Determine the [X, Y] coordinate at the center of the cell enclosing the given text.  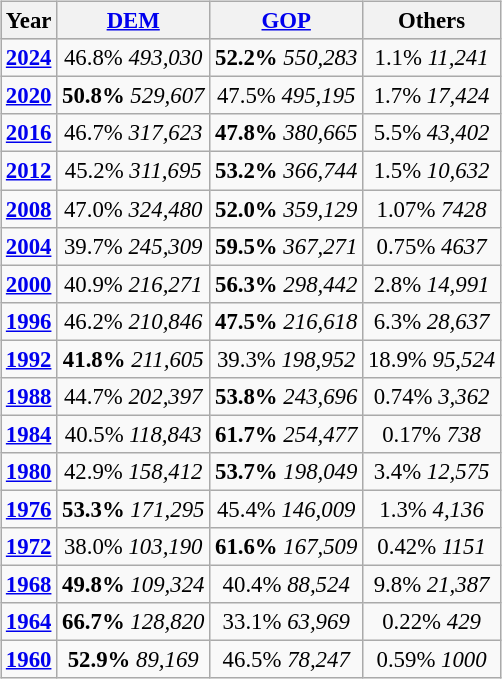
1988 [29, 396]
6.3% 28,637 [432, 321]
52.2% 550,283 [286, 58]
47.8% 380,665 [286, 133]
18.9% 95,524 [432, 359]
2008 [29, 209]
41.8% 211,605 [134, 359]
42.9% 158,412 [134, 472]
5.5% 43,402 [432, 133]
2004 [29, 246]
0.17% 738 [432, 434]
0.59% 1000 [432, 660]
1.1% 11,241 [432, 58]
49.8% 109,324 [134, 584]
47.0% 324,480 [134, 209]
DEM [134, 21]
39.3% 198,952 [286, 359]
0.74% 3,362 [432, 396]
Others [432, 21]
1.3% 4,136 [432, 509]
46.5% 78,247 [286, 660]
1968 [29, 584]
0.75% 4637 [432, 246]
47.5% 216,618 [286, 321]
1976 [29, 509]
61.6% 167,509 [286, 547]
53.7% 198,049 [286, 472]
1984 [29, 434]
2000 [29, 284]
61.7% 254,477 [286, 434]
40.5% 118,843 [134, 434]
53.8% 243,696 [286, 396]
46.8% 493,030 [134, 58]
40.9% 216,271 [134, 284]
53.3% 171,295 [134, 509]
45.2% 311,695 [134, 171]
1.7% 17,424 [432, 96]
44.7% 202,397 [134, 396]
52.9% 89,169 [134, 660]
40.4% 88,524 [286, 584]
0.22% 429 [432, 622]
1992 [29, 359]
47.5% 495,195 [286, 96]
2024 [29, 58]
1.5% 10,632 [432, 171]
45.4% 146,009 [286, 509]
53.2% 366,744 [286, 171]
1996 [29, 321]
59.5% 367,271 [286, 246]
0.42% 1151 [432, 547]
46.7% 317,623 [134, 133]
2016 [29, 133]
3.4% 12,575 [432, 472]
9.8% 21,387 [432, 584]
1980 [29, 472]
2.8% 14,991 [432, 284]
39.7% 245,309 [134, 246]
1960 [29, 660]
1972 [29, 547]
50.8% 529,607 [134, 96]
38.0% 103,190 [134, 547]
1.07% 7428 [432, 209]
33.1% 63,969 [286, 622]
GOP [286, 21]
66.7% 128,820 [134, 622]
56.3% 298,442 [286, 284]
2020 [29, 96]
2012 [29, 171]
52.0% 359,129 [286, 209]
Year [29, 21]
46.2% 210,846 [134, 321]
1964 [29, 622]
